From the cell containing the given text, extract its center point as [X, Y] coordinate. 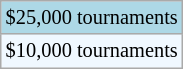
$25,000 tournaments [92, 17]
$10,000 tournaments [92, 51]
